Detect which cell encompasses the target text, then output its [X, Y] center coordinate. 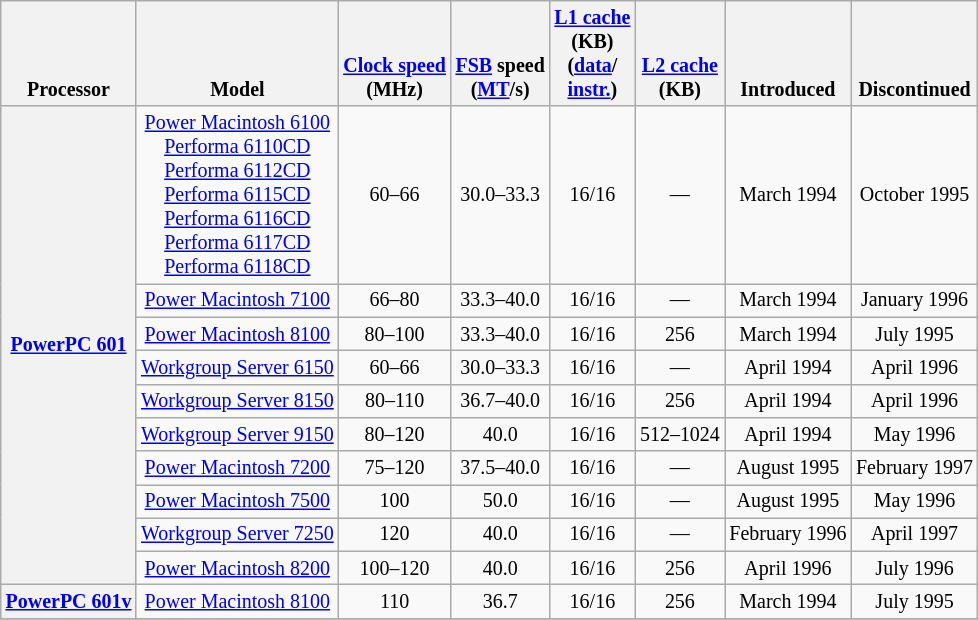
512–1024 [680, 434]
October 1995 [914, 196]
80–120 [394, 434]
110 [394, 602]
FSB speed(MT/s) [500, 54]
50.0 [500, 502]
Power Macintosh 7100 [237, 300]
April 1997 [914, 534]
Power Macintosh 8200 [237, 568]
L1 cache(KB)(data/instr.) [593, 54]
Introduced [788, 54]
Power Macintosh 7500 [237, 502]
100–120 [394, 568]
Workgroup Server 8150 [237, 400]
Power Macintosh 6100Performa 6110CDPerforma 6112CDPerforma 6115CDPerforma 6116CDPerforma 6117CDPerforma 6118CD [237, 196]
February 1996 [788, 534]
80–110 [394, 400]
36.7–40.0 [500, 400]
PowerPC 601 [69, 346]
37.5–40.0 [500, 468]
120 [394, 534]
L2 cache(KB) [680, 54]
36.7 [500, 602]
80–100 [394, 334]
75–120 [394, 468]
Workgroup Server 7250 [237, 534]
Model [237, 54]
Power Macintosh 7200 [237, 468]
Workgroup Server 9150 [237, 434]
66–80 [394, 300]
Processor [69, 54]
February 1997 [914, 468]
PowerPC 601v [69, 602]
Clock speed(MHz) [394, 54]
July 1996 [914, 568]
Discontinued [914, 54]
100 [394, 502]
January 1996 [914, 300]
Workgroup Server 6150 [237, 368]
